Determine the [X, Y] coordinate at the center of the cell enclosing the given text.  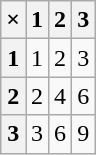
4 [60, 96]
9 [84, 134]
× [14, 20]
